Identify which cell holds the provided text, then report its (x, y) central coordinate. 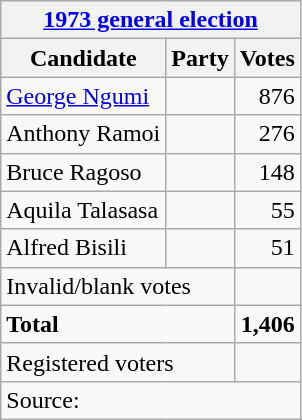
Bruce Ragoso (84, 172)
Candidate (84, 58)
Source: (151, 400)
148 (267, 172)
Alfred Bisili (84, 248)
51 (267, 248)
276 (267, 134)
876 (267, 96)
Votes (267, 58)
55 (267, 210)
Registered voters (118, 362)
George Ngumi (84, 96)
Total (118, 324)
Aquila Talasasa (84, 210)
Anthony Ramoi (84, 134)
Party (200, 58)
1973 general election (151, 20)
Invalid/blank votes (118, 286)
1,406 (267, 324)
